For the text-containing cell, return its midpoint in (x, y) coordinate format. 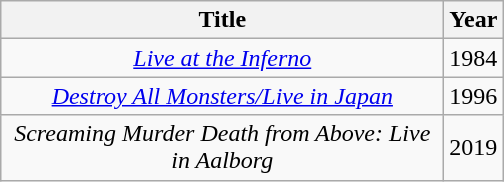
1984 (474, 58)
1996 (474, 96)
Live at the Inferno (222, 58)
Screaming Murder Death from Above: Live in Aalborg (222, 148)
Destroy All Monsters/Live in Japan (222, 96)
Year (474, 20)
2019 (474, 148)
Title (222, 20)
